From the cell containing the given text, extract its center point as [x, y] coordinate. 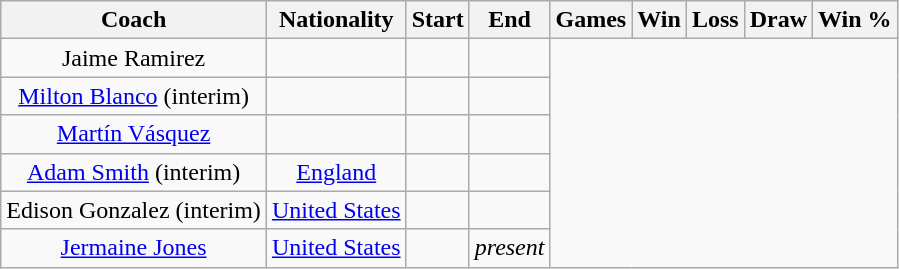
England [336, 172]
Jermaine Jones [134, 248]
Coach [134, 20]
Win [660, 20]
Jaime Ramirez [134, 58]
Games [591, 20]
Win % [856, 20]
Start [438, 20]
Edison Gonzalez (interim) [134, 210]
End [510, 20]
Draw [778, 20]
present [510, 248]
Milton Blanco (interim) [134, 96]
Nationality [336, 20]
Adam Smith (interim) [134, 172]
Loss [715, 20]
Martín Vásquez [134, 134]
